Capture the cell that displays the provided text and extract its (X, Y) central coordinate. 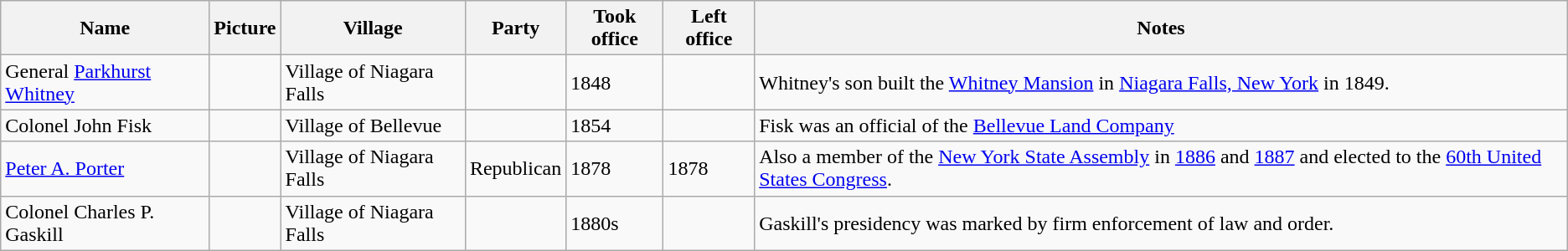
Notes (1161, 28)
1880s (615, 223)
Party (515, 28)
Colonel John Fisk (106, 125)
Name (106, 28)
Left office (709, 28)
Picture (245, 28)
Gaskill's presidency was marked by firm enforcement of law and order. (1161, 223)
Peter A. Porter (106, 169)
Took office (615, 28)
Whitney's son built the Whitney Mansion in Niagara Falls, New York in 1849. (1161, 82)
General Parkhurst Whitney (106, 82)
Fisk was an official of the Bellevue Land Company (1161, 125)
Village (373, 28)
1854 (615, 125)
1848 (615, 82)
Village of Bellevue (373, 125)
Colonel Charles P. Gaskill (106, 223)
Also a member of the New York State Assembly in 1886 and 1887 and elected to the 60th United States Congress. (1161, 169)
Republican (515, 169)
